Return [X, Y] of the center of cell containing provided text 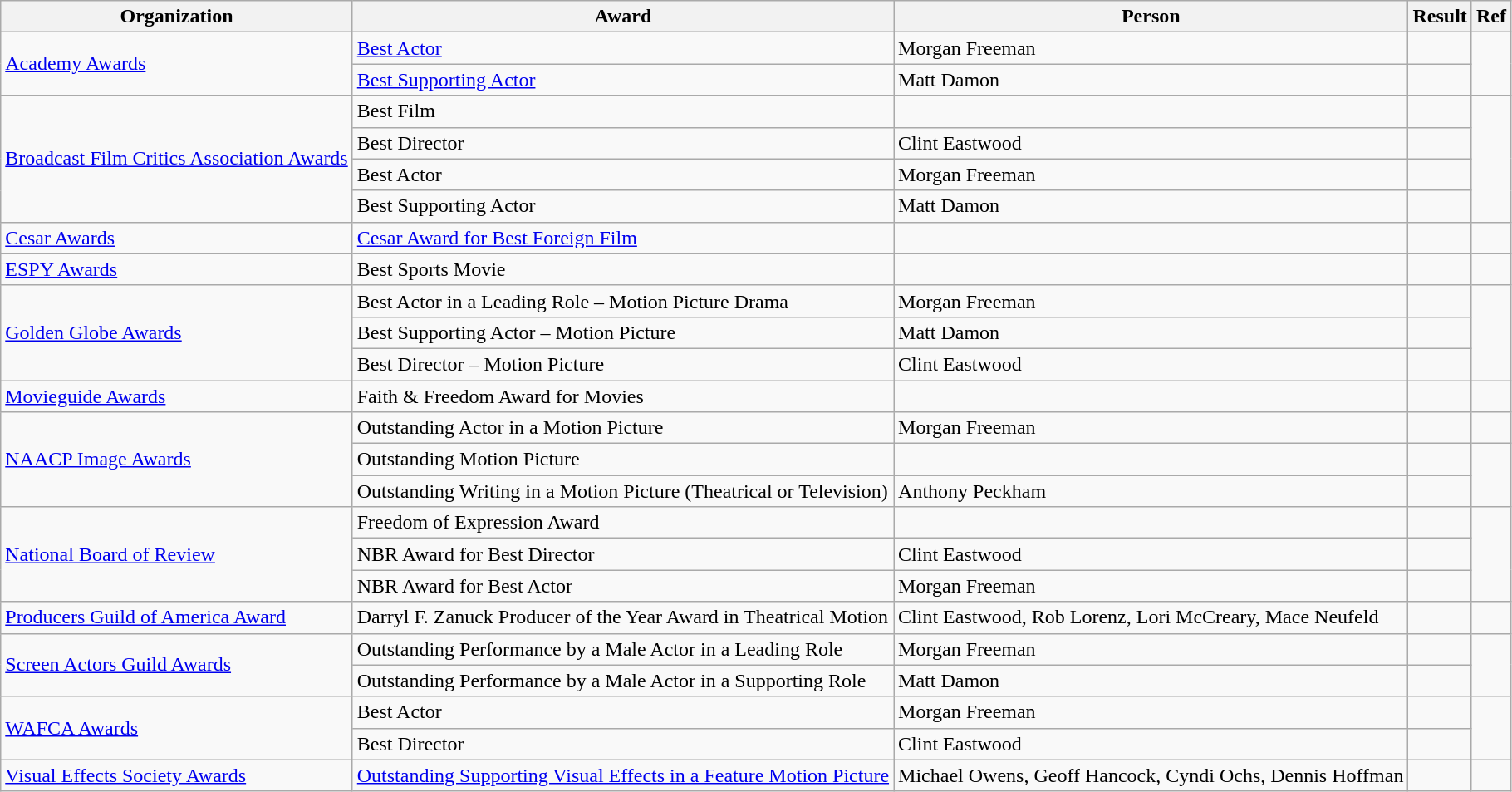
Academy Awards [176, 64]
NBR Award for Best Director [623, 554]
NAACP Image Awards [176, 460]
Best Supporting Actor – Motion Picture [623, 332]
Clint Eastwood, Rob Lorenz, Lori McCreary, Mace Neufeld [1151, 617]
Outstanding Motion Picture [623, 460]
Ref [1490, 17]
Anthony Peckham [1151, 491]
Outstanding Supporting Visual Effects in a Feature Motion Picture [623, 775]
Faith & Freedom Award for Movies [623, 396]
Movieguide Awards [176, 396]
Golden Globe Awards [176, 332]
Outstanding Performance by a Male Actor in a Leading Role [623, 649]
Best Sports Movie [623, 269]
Cesar Award for Best Foreign Film [623, 238]
Michael Owens, Geoff Hancock, Cyndi Ochs, Dennis Hoffman [1151, 775]
Award [623, 17]
Person [1151, 17]
Outstanding Actor in a Motion Picture [623, 428]
Best Actor in a Leading Role – Motion Picture Drama [623, 301]
Best Director – Motion Picture [623, 364]
Cesar Awards [176, 238]
Outstanding Performance by a Male Actor in a Supporting Role [623, 681]
Visual Effects Society Awards [176, 775]
Result [1440, 17]
NBR Award for Best Actor [623, 586]
Freedom of Expression Award [623, 523]
ESPY Awards [176, 269]
Screen Actors Guild Awards [176, 665]
Broadcast Film Critics Association Awards [176, 159]
National Board of Review [176, 554]
Producers Guild of America Award [176, 617]
Organization [176, 17]
Best Film [623, 111]
Darryl F. Zanuck Producer of the Year Award in Theatrical Motion [623, 617]
Outstanding Writing in a Motion Picture (Theatrical or Television) [623, 491]
WAFCA Awards [176, 728]
